Capture the cell that displays the provided text and extract its (x, y) central coordinate. 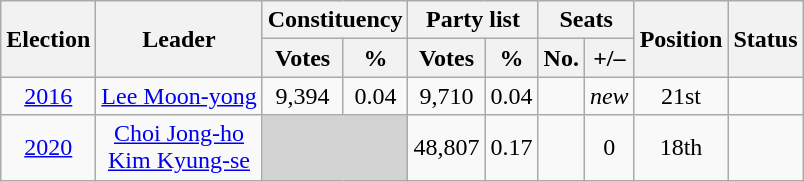
2016 (48, 96)
9,394 (302, 96)
Constituency (335, 20)
0 (609, 148)
9,710 (446, 96)
Position (681, 39)
48,807 (446, 148)
Party list (473, 20)
21st (681, 96)
18th (681, 148)
2020 (48, 148)
new (609, 96)
Status (766, 39)
+/– (609, 58)
Lee Moon-yong (179, 96)
Choi Jong-hoKim Kyung-se (179, 148)
0.17 (512, 148)
No. (561, 58)
Seats (586, 20)
Leader (179, 39)
Election (48, 39)
